Return the [x, y] coordinate for the center point of the cell that contains the specified text.  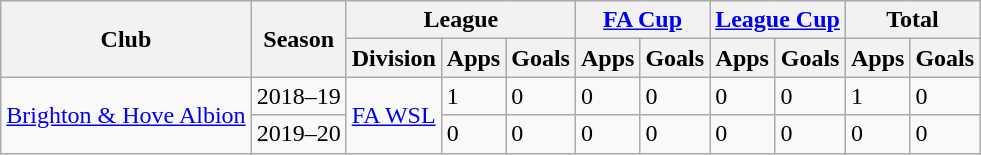
Club [126, 39]
FA Cup [642, 20]
League [460, 20]
Season [298, 39]
Total [912, 20]
2019–20 [298, 134]
FA WSL [394, 115]
2018–19 [298, 96]
League Cup [778, 20]
Brighton & Hove Albion [126, 115]
Division [394, 58]
